For the text-containing cell, return its midpoint in [X, Y] coordinate format. 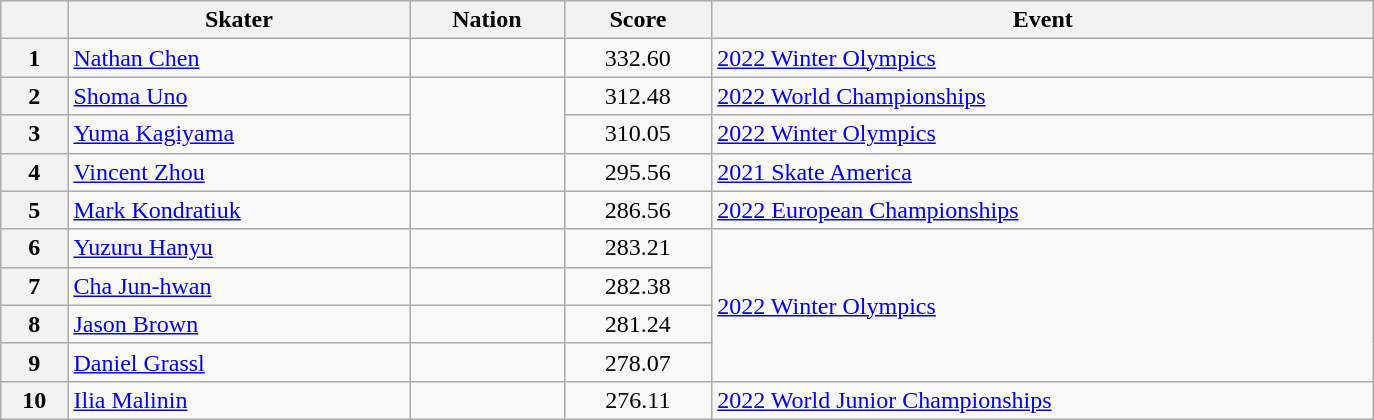
3 [34, 134]
Score [638, 20]
Cha Jun-hwan [239, 286]
Ilia Malinin [239, 400]
2022 World Junior Championships [1043, 400]
282.38 [638, 286]
6 [34, 248]
2022 World Championships [1043, 96]
310.05 [638, 134]
Jason Brown [239, 324]
278.07 [638, 362]
276.11 [638, 400]
7 [34, 286]
2021 Skate America [1043, 172]
332.60 [638, 58]
2 [34, 96]
Yuma Kagiyama [239, 134]
295.56 [638, 172]
Vincent Zhou [239, 172]
8 [34, 324]
Mark Kondratiuk [239, 210]
Shoma Uno [239, 96]
Event [1043, 20]
286.56 [638, 210]
4 [34, 172]
283.21 [638, 248]
Daniel Grassl [239, 362]
5 [34, 210]
Nation [487, 20]
10 [34, 400]
Yuzuru Hanyu [239, 248]
1 [34, 58]
2022 European Championships [1043, 210]
281.24 [638, 324]
312.48 [638, 96]
9 [34, 362]
Nathan Chen [239, 58]
Skater [239, 20]
